Return [x, y] of the center of cell containing provided text 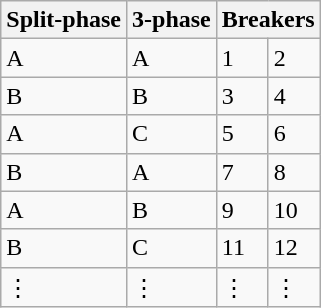
3 [242, 96]
5 [242, 134]
9 [242, 210]
2 [294, 58]
12 [294, 248]
8 [294, 172]
7 [242, 172]
11 [242, 248]
1 [242, 58]
3-phase [172, 20]
6 [294, 134]
Split-phase [64, 20]
4 [294, 96]
10 [294, 210]
Breakers [268, 20]
